Extract the (x, y) coordinate from the center of the cell holding the provided text.  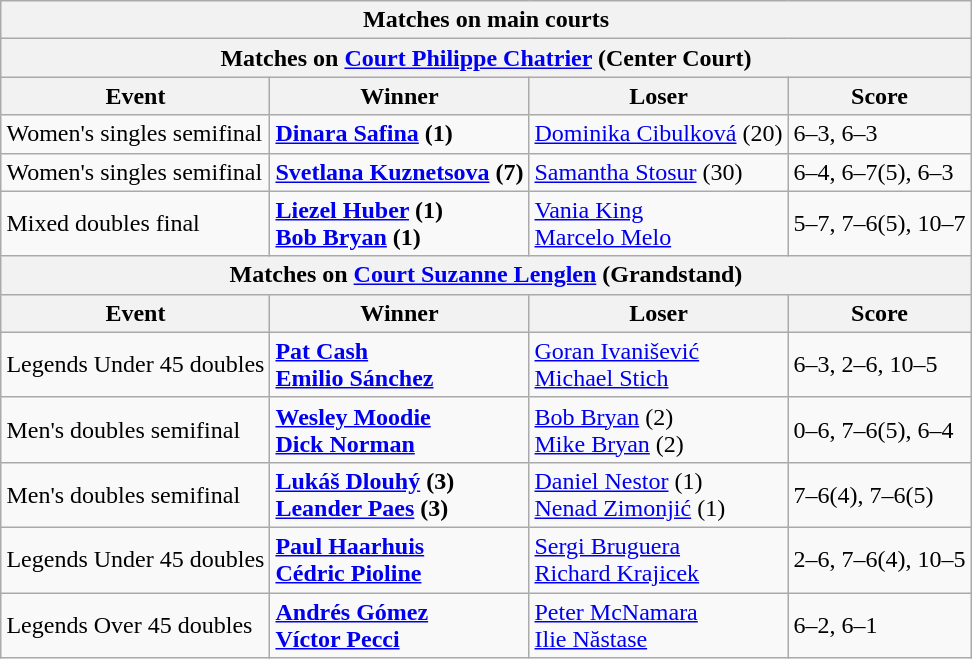
2–6, 7–6(4), 10–5 (880, 560)
6–3, 2–6, 10–5 (880, 364)
Bob Bryan (2) Mike Bryan (2) (658, 430)
Matches on main courts (486, 20)
7–6(4), 7–6(5) (880, 494)
6–3, 6–3 (880, 134)
Pat Cash Emilio Sánchez (400, 364)
Lukáš Dlouhý (3) Leander Paes (3) (400, 494)
Dominika Cibulková (20) (658, 134)
Samantha Stosur (30) (658, 172)
Vania King Marcelo Melo (658, 224)
Daniel Nestor (1) Nenad Zimonjić (1) (658, 494)
Goran Ivanišević Michael Stich (658, 364)
6–2, 6–1 (880, 624)
Dinara Safina (1) (400, 134)
5–7, 7–6(5), 10–7 (880, 224)
Liezel Huber (1) Bob Bryan (1) (400, 224)
Matches on Court Suzanne Lenglen (Grandstand) (486, 275)
Peter McNamara Ilie Năstase (658, 624)
Sergi Bruguera Richard Krajicek (658, 560)
0–6, 7–6(5), 6–4 (880, 430)
Wesley Moodie Dick Norman (400, 430)
Matches on Court Philippe Chatrier (Center Court) (486, 58)
Andrés Gómez Víctor Pecci (400, 624)
Legends Over 45 doubles (136, 624)
6–4, 6–7(5), 6–3 (880, 172)
Svetlana Kuznetsova (7) (400, 172)
Mixed doubles final (136, 224)
Paul Haarhuis Cédric Pioline (400, 560)
